Pinpoint the cell where the given text exists, returning its (x, y) midpoint coordinate. 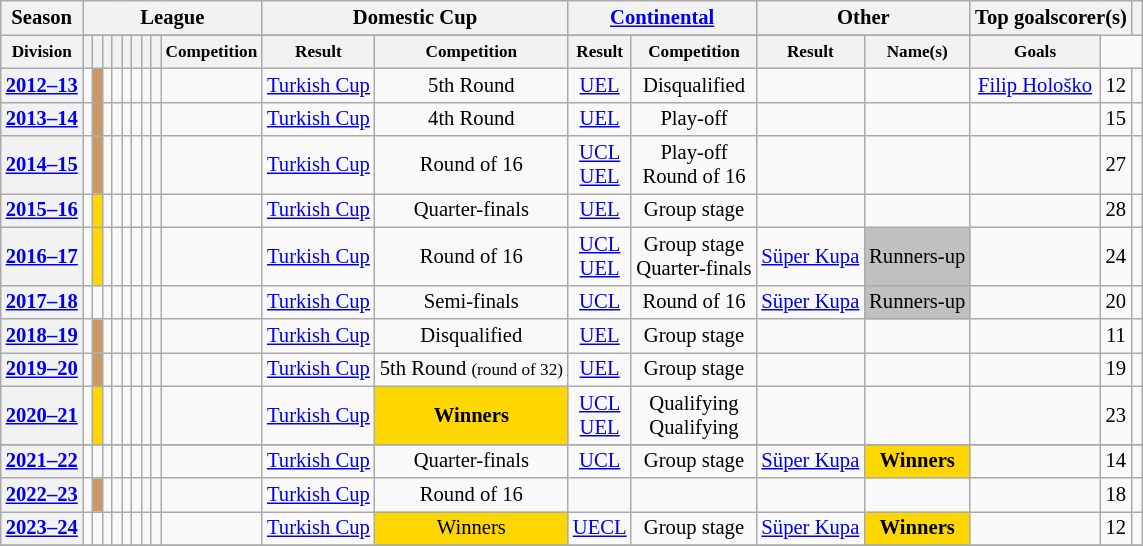
QualifyingQualifying (694, 415)
Continental (662, 17)
Other (863, 17)
Season (42, 17)
2012–13 (42, 85)
Goals (1035, 51)
UECL (600, 528)
Top goalscorer(s) (1051, 17)
Filip Hološko (1035, 85)
5th Round (472, 85)
Group stageQuarter-finals (694, 256)
2023–24 (42, 528)
15 (1116, 119)
2013–14 (42, 119)
League (172, 17)
2020–21 (42, 415)
2019–20 (42, 369)
19 (1116, 369)
Play-off (694, 119)
Play-offRound of 16 (694, 165)
20 (1116, 302)
14 (1116, 461)
2018–19 (42, 335)
5th Round (round of 32) (472, 369)
2017–18 (42, 302)
2022–23 (42, 495)
28 (1116, 210)
24 (1116, 256)
23 (1116, 415)
Division (42, 51)
2015–16 (42, 210)
2016–17 (42, 256)
Semi-finals (472, 302)
18 (1116, 495)
2014–15 (42, 165)
4th Round (472, 119)
2021–22 (42, 461)
Domestic Cup (415, 17)
Name(s) (917, 51)
27 (1116, 165)
11 (1116, 335)
